Determine the [X, Y] coordinate at the center of the cell enclosing the given text.  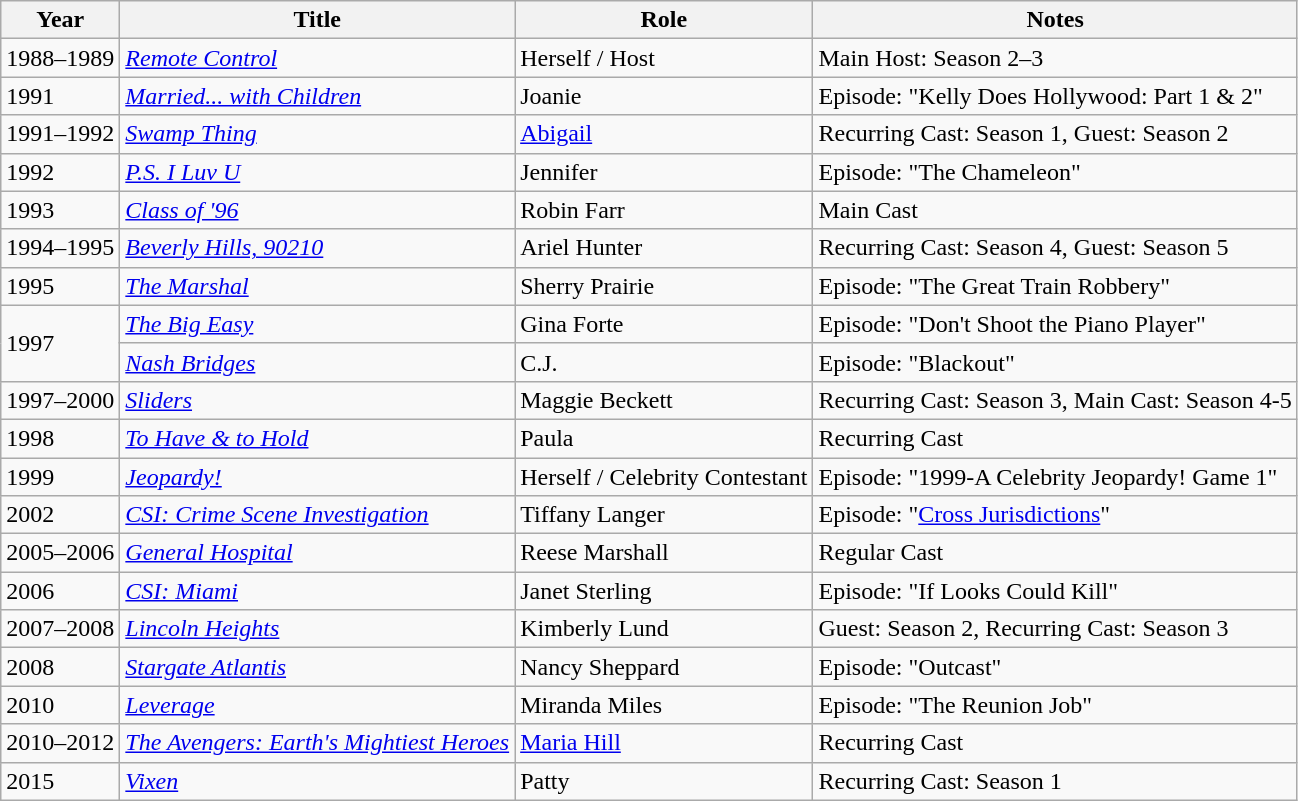
To Have & to Hold [318, 438]
Herself / Celebrity Contestant [664, 477]
Swamp Thing [318, 134]
Abigail [664, 134]
Guest: Season 2, Recurring Cast: Season 3 [1055, 629]
Janet Sterling [664, 591]
Jennifer [664, 172]
Remote Control [318, 58]
2015 [60, 781]
Episode: "Kelly Does Hollywood: Part 1 & 2" [1055, 96]
Episode: "The Great Train Robbery" [1055, 286]
Episode: "Don't Shoot the Piano Player" [1055, 324]
Recurring Cast: Season 1, Guest: Season 2 [1055, 134]
1993 [60, 210]
Episode: "1999-A Celebrity Jeopardy! Game 1" [1055, 477]
Robin Farr [664, 210]
Jeopardy! [318, 477]
2002 [60, 515]
Nash Bridges [318, 362]
General Hospital [318, 553]
The Avengers: Earth's Mightiest Heroes [318, 743]
CSI: Miami [318, 591]
P.S. I Luv U [318, 172]
Role [664, 20]
Stargate Atlantis [318, 667]
1999 [60, 477]
1991 [60, 96]
Herself / Host [664, 58]
Sherry Prairie [664, 286]
Class of '96 [318, 210]
Married... with Children [318, 96]
Miranda Miles [664, 705]
CSI: Crime Scene Investigation [318, 515]
Lincoln Heights [318, 629]
Regular Cast [1055, 553]
1995 [60, 286]
Gina Forte [664, 324]
2010 [60, 705]
Beverly Hills, 90210 [318, 248]
Nancy Sheppard [664, 667]
1997 [60, 343]
Reese Marshall [664, 553]
The Big Easy [318, 324]
Title [318, 20]
Tiffany Langer [664, 515]
Sliders [318, 400]
Episode: "The Chameleon" [1055, 172]
Maria Hill [664, 743]
1991–1992 [60, 134]
Episode: "Blackout" [1055, 362]
Paula [664, 438]
Vixen [318, 781]
Main Cast [1055, 210]
2008 [60, 667]
Recurring Cast: Season 4, Guest: Season 5 [1055, 248]
1992 [60, 172]
Patty [664, 781]
Main Host: Season 2–3 [1055, 58]
2005–2006 [60, 553]
Joanie [664, 96]
Episode: "The Reunion Job" [1055, 705]
1988–1989 [60, 58]
Episode: "Outcast" [1055, 667]
1998 [60, 438]
2010–2012 [60, 743]
Maggie Beckett [664, 400]
Leverage [318, 705]
Episode: "If Looks Could Kill" [1055, 591]
2007–2008 [60, 629]
1994–1995 [60, 248]
Episode: "Cross Jurisdictions" [1055, 515]
Recurring Cast: Season 1 [1055, 781]
Notes [1055, 20]
Recurring Cast: Season 3, Main Cast: Season 4-5 [1055, 400]
1997–2000 [60, 400]
Kimberly Lund [664, 629]
Year [60, 20]
The Marshal [318, 286]
2006 [60, 591]
Ariel Hunter [664, 248]
C.J. [664, 362]
